Identify which cell holds the provided text, then report its [X, Y] central coordinate. 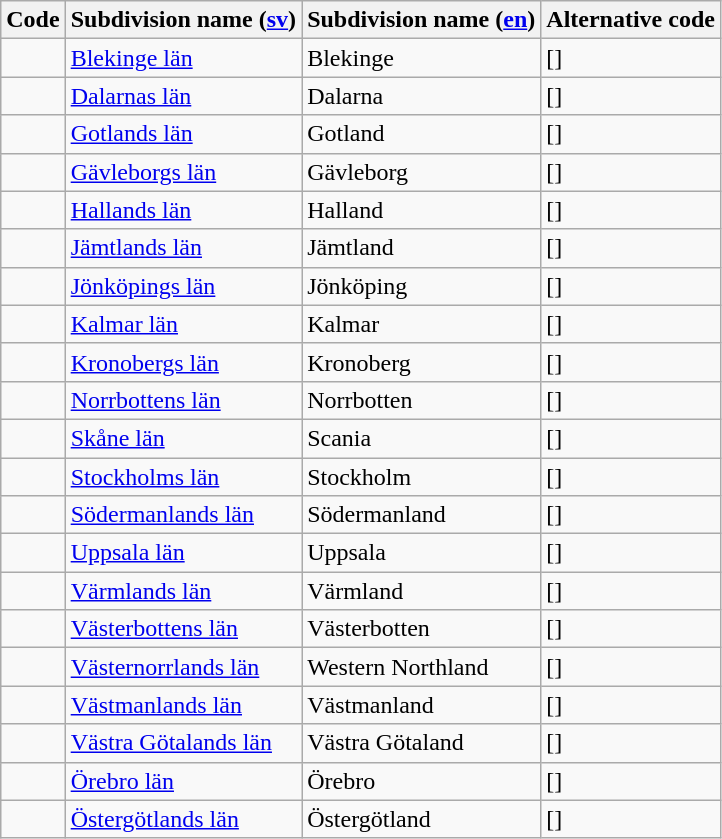
Jämtlands län [183, 248]
Östergötland [422, 819]
Stockholm [422, 477]
Västerbotten [422, 629]
Subdivision name (sv) [183, 20]
Dalarna [422, 96]
Blekinge län [183, 58]
Gävleborgs län [183, 172]
Halland [422, 210]
Kronoberg [422, 362]
Örebro län [183, 781]
Kronobergs län [183, 362]
Scania [422, 438]
Hallands län [183, 210]
Jönköping [422, 286]
Södermanland [422, 515]
Västra Götalands län [183, 743]
Kalmar [422, 324]
Norrbotten [422, 400]
Code [33, 20]
Dalarnas län [183, 96]
Kalmar län [183, 324]
Blekinge [422, 58]
Jönköpings län [183, 286]
Stockholms län [183, 477]
Norrbottens län [183, 400]
Gotlands län [183, 134]
Gotland [422, 134]
Västernorrlands län [183, 667]
Södermanlands län [183, 515]
Värmland [422, 591]
Subdivision name (en) [422, 20]
Örebro [422, 781]
Västerbottens län [183, 629]
Östergötlands län [183, 819]
Västmanland [422, 705]
Uppsala [422, 553]
Gävleborg [422, 172]
Värmlands län [183, 591]
Skåne län [183, 438]
Uppsala län [183, 553]
Western Northland [422, 667]
Alternative code [631, 20]
Jämtland [422, 248]
Västra Götaland [422, 743]
Västmanlands län [183, 705]
